Locate the cell with the specified text and output its [X, Y] center coordinate. 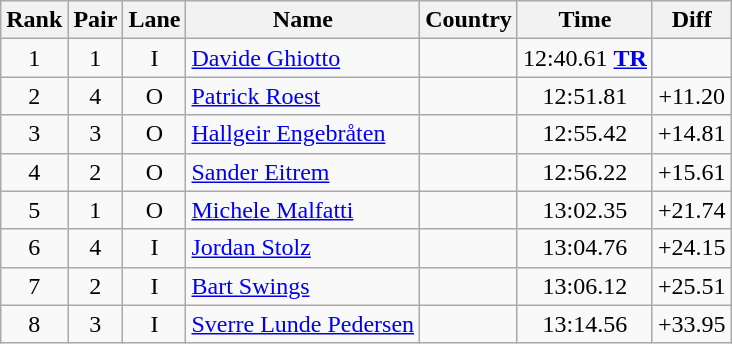
12:55.42 [584, 134]
Davide Ghiotto [303, 58]
Pair [96, 20]
Rank [34, 20]
Sander Eitrem [303, 172]
+33.95 [692, 324]
5 [34, 210]
+21.74 [692, 210]
12:40.61 TR [584, 58]
Name [303, 20]
Sverre Lunde Pedersen [303, 324]
Diff [692, 20]
Hallgeir Engebråten [303, 134]
+14.81 [692, 134]
+11.20 [692, 96]
Patrick Roest [303, 96]
13:06.12 [584, 286]
13:04.76 [584, 248]
13:14.56 [584, 324]
Jordan Stolz [303, 248]
Time [584, 20]
13:02.35 [584, 210]
Country [469, 20]
12:51.81 [584, 96]
Bart Swings [303, 286]
6 [34, 248]
8 [34, 324]
+15.61 [692, 172]
Lane [154, 20]
Michele Malfatti [303, 210]
+24.15 [692, 248]
+25.51 [692, 286]
12:56.22 [584, 172]
7 [34, 286]
